Identify which cell holds the provided text, then report its (X, Y) central coordinate. 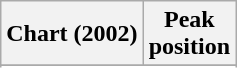
Chart (2002) (72, 34)
Peakposition (189, 34)
